Locate the cell with the specified text and output its (X, Y) center coordinate. 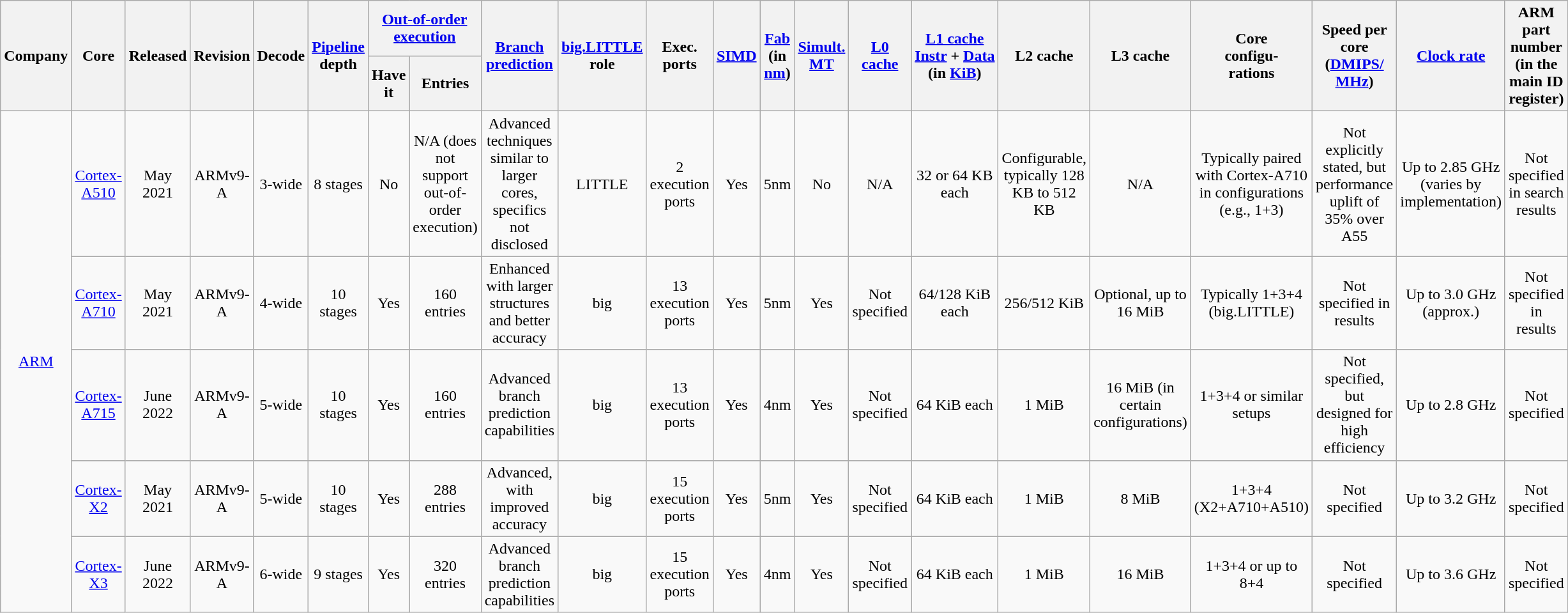
Configurable, typically 128 KB to 512 KB (1044, 184)
Optional, up to 16 MiB (1141, 303)
320 entries (445, 574)
Decode (281, 56)
Cortex-X2 (98, 499)
Cortex-A710 (98, 303)
6-wide (281, 574)
Entries (445, 83)
L0 cache (880, 56)
2 execution ports (680, 184)
Typically 1+3+4 (big.LITTLE) (1251, 303)
Out-of-order execution (424, 28)
Up to 2.8 GHz (1451, 405)
64/128 KiB each (955, 303)
Cortex-A510 (98, 184)
L2 cache (1044, 56)
9 stages (339, 574)
Advanced techniques similar to larger cores, specifics not disclosed (519, 184)
Up to 3.6 GHz (1451, 574)
Typically paired with Cortex-A710 in configurations (e.g., 1+3) (1251, 184)
Clock rate (1451, 56)
Up to 3.0 GHz (approx.) (1451, 303)
3-wide (281, 184)
8 MiB (1141, 499)
16 MiB (in certain configurations) (1141, 405)
Advanced, with improved accuracy (519, 499)
LITTLE (602, 184)
Not explicitly stated, but performance uplift of 35% over A55 (1354, 184)
Simult. MT (821, 56)
8 stages (339, 184)
ARM part number (in the main ID register) (1536, 56)
L1 cacheInstr + Data(in KiB) (955, 56)
32 or 64 KB each (955, 184)
Not specified, but designed for high efficiency (1354, 405)
Released (158, 56)
Coreconfigu-rations (1251, 56)
L3 cache (1141, 56)
Up to 3.2 GHz (1451, 499)
N/A (does not support out-of-order execution) (445, 184)
Have it (388, 83)
ARM (36, 362)
Up to 2.85 GHz (varies by implementation) (1451, 184)
Fab(in nm) (777, 56)
Revision (222, 56)
256/512 KiB (1044, 303)
Not specified in search results (1536, 184)
1+3+4 or similar setups (1251, 405)
288 entries (445, 499)
Exec. ports (680, 56)
Enhanced with larger structures and better accuracy (519, 303)
4-wide (281, 303)
SIMD (736, 56)
16 MiB (1141, 574)
1+3+4 (X2+A710+A510) (1251, 499)
Cortex-A715 (98, 405)
big.LITTLE role (602, 56)
Core (98, 56)
1+3+4 or up to 8+4 (1251, 574)
Company (36, 56)
Cortex-X3 (98, 574)
Speed per core (DMIPS/MHz) (1354, 56)
Pipeline depth (339, 56)
Branchprediction (519, 56)
